Output the [x, y] coordinate of the center of the cell containing the given text.  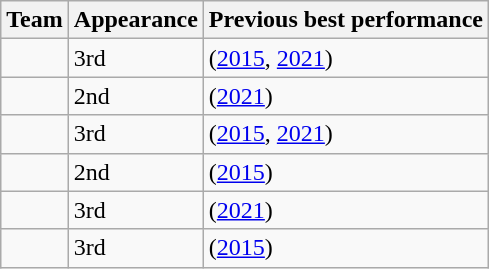
Team [35, 20]
Appearance [136, 20]
Previous best performance [346, 20]
